Pinpoint the cell where the given text exists, returning its (x, y) midpoint coordinate. 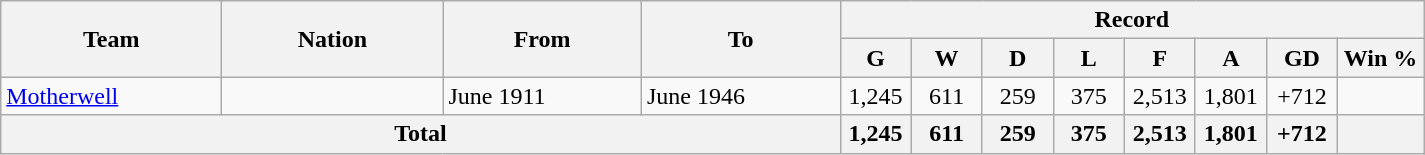
June 1946 (740, 96)
F (1160, 58)
From (542, 39)
Motherwell (112, 96)
Nation (332, 39)
GD (1302, 58)
D (1018, 58)
L (1088, 58)
June 1911 (542, 96)
Record (1132, 20)
Win % (1380, 58)
W (946, 58)
Team (112, 39)
Total (420, 134)
G (876, 58)
A (1230, 58)
To (740, 39)
